For the text-containing cell, return its midpoint in (X, Y) coordinate format. 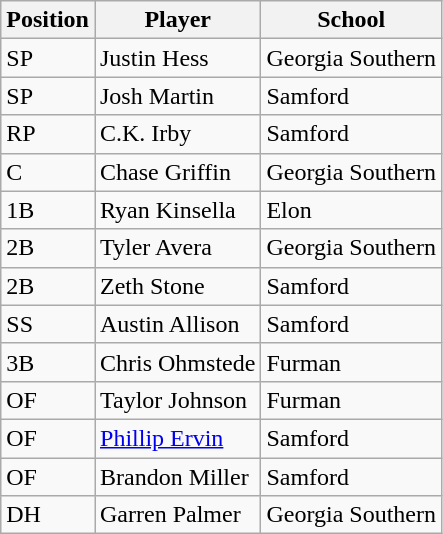
Chase Griffin (177, 172)
C (48, 172)
Brandon Miller (177, 477)
C.K. Irby (177, 134)
Josh Martin (177, 96)
Elon (352, 210)
Garren Palmer (177, 515)
Zeth Stone (177, 286)
Tyler Avera (177, 248)
Justin Hess (177, 58)
3B (48, 362)
Phillip Ervin (177, 438)
Player (177, 20)
School (352, 20)
Position (48, 20)
Taylor Johnson (177, 400)
SS (48, 324)
Austin Allison (177, 324)
RP (48, 134)
1B (48, 210)
DH (48, 515)
Ryan Kinsella (177, 210)
Chris Ohmstede (177, 362)
